Return the (x, y) coordinate for the center point of the cell that contains the specified text.  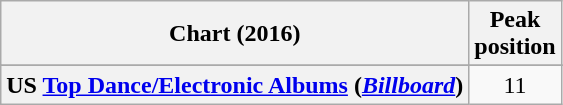
Peakposition (515, 34)
Chart (2016) (235, 34)
US Top Dance/Electronic Albums (Billboard) (235, 85)
11 (515, 85)
